Output the [x, y] coordinate of the center of the cell containing the given text.  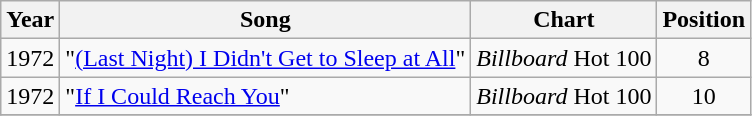
"(Last Night) I Didn't Get to Sleep at All" [266, 58]
"If I Could Reach You" [266, 96]
Song [266, 20]
Position [704, 20]
Year [30, 20]
8 [704, 58]
10 [704, 96]
Chart [564, 20]
